Return [x, y] of the center of cell containing provided text 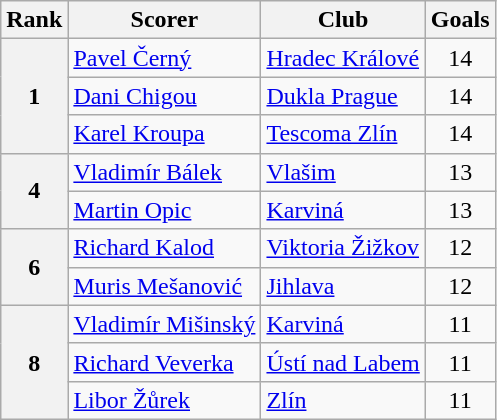
Vladimír Mišinský [164, 324]
Libor Žůrek [164, 400]
Vlašim [343, 172]
Hradec Králové [343, 58]
Muris Mešanović [164, 286]
Rank [34, 20]
Jihlava [343, 286]
Richard Veverka [164, 362]
Viktoria Žižkov [343, 248]
8 [34, 362]
Scorer [164, 20]
Club [343, 20]
Goals [460, 20]
Dukla Prague [343, 96]
1 [34, 96]
Pavel Černý [164, 58]
Vladimír Bálek [164, 172]
Karel Kroupa [164, 134]
Ústí nad Labem [343, 362]
Dani Chigou [164, 96]
Zlín [343, 400]
4 [34, 191]
Tescoma Zlín [343, 134]
Richard Kalod [164, 248]
6 [34, 267]
Martin Opic [164, 210]
